Identify which cell holds the provided text, then report its (x, y) central coordinate. 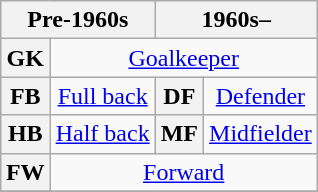
Midfielder (261, 134)
MF (179, 134)
FW (25, 172)
Full back (102, 96)
HB (25, 134)
DF (179, 96)
Half back (102, 134)
Defender (261, 96)
FB (25, 96)
1960s– (236, 20)
Forward (184, 172)
GK (25, 58)
Pre-1960s (78, 20)
Goalkeeper (184, 58)
